Pinpoint the cell where the given text exists, returning its [X, Y] midpoint coordinate. 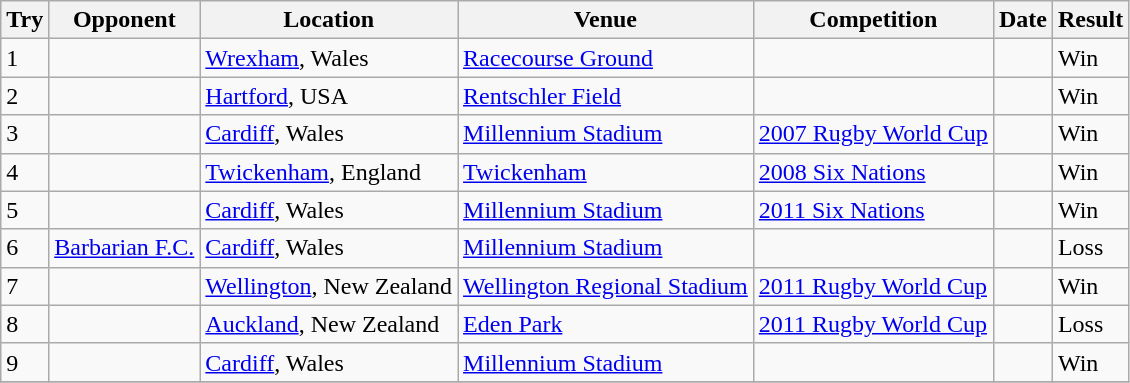
Hartford, USA [329, 96]
9 [25, 362]
Opponent [124, 20]
2 [25, 96]
Eden Park [606, 324]
2011 Six Nations [873, 210]
Try [25, 20]
Wellington, New Zealand [329, 286]
Venue [606, 20]
Twickenham, England [329, 172]
4 [25, 172]
Twickenham [606, 172]
Rentschler Field [606, 96]
Location [329, 20]
Auckland, New Zealand [329, 324]
6 [25, 248]
1 [25, 58]
Result [1090, 20]
8 [25, 324]
Date [1022, 20]
7 [25, 286]
5 [25, 210]
Wrexham, Wales [329, 58]
2008 Six Nations [873, 172]
2007 Rugby World Cup [873, 134]
Barbarian F.C. [124, 248]
Wellington Regional Stadium [606, 286]
3 [25, 134]
Racecourse Ground [606, 58]
Competition [873, 20]
